Provide the (X, Y) coordinate of the cell's center where the given text is located.  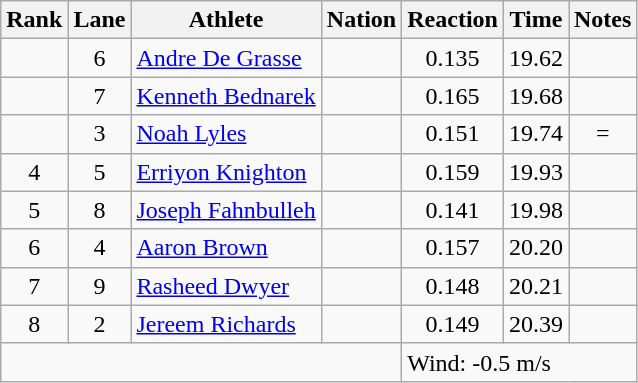
0.165 (453, 96)
Rank (34, 20)
19.98 (536, 210)
0.135 (453, 58)
Lane (100, 20)
Aaron Brown (226, 248)
Athlete (226, 20)
Wind: -0.5 m/s (520, 362)
20.39 (536, 324)
19.93 (536, 172)
0.151 (453, 134)
19.68 (536, 96)
2 (100, 324)
20.21 (536, 286)
Time (536, 20)
Jereem Richards (226, 324)
Nation (361, 20)
Kenneth Bednarek (226, 96)
Joseph Fahnbulleh (226, 210)
3 (100, 134)
Rasheed Dwyer (226, 286)
0.148 (453, 286)
Erriyon Knighton (226, 172)
0.159 (453, 172)
Noah Lyles (226, 134)
0.149 (453, 324)
= (602, 134)
19.62 (536, 58)
19.74 (536, 134)
Andre De Grasse (226, 58)
Notes (602, 20)
0.141 (453, 210)
9 (100, 286)
0.157 (453, 248)
Reaction (453, 20)
20.20 (536, 248)
